Provide the (x, y) coordinate of the cell's center where the given text is located.  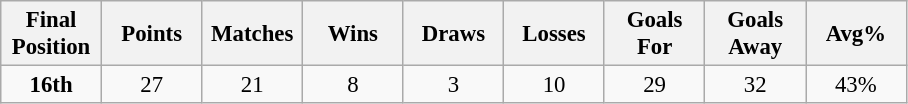
Wins (354, 34)
32 (756, 85)
21 (252, 85)
Matches (252, 34)
43% (856, 85)
27 (152, 85)
Losses (554, 34)
Draws (454, 34)
8 (354, 85)
16th (52, 85)
Avg% (856, 34)
3 (454, 85)
Goals For (654, 34)
10 (554, 85)
Final Position (52, 34)
Goals Away (756, 34)
Points (152, 34)
29 (654, 85)
